Detect which cell encompasses the target text, then output its [x, y] center coordinate. 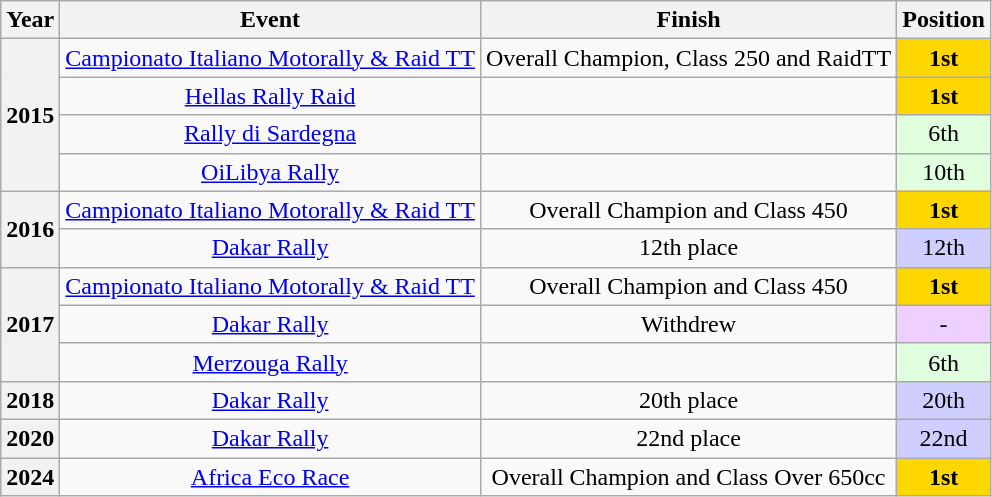
22nd [944, 438]
12th [944, 248]
Year [30, 20]
Africa Eco Race [270, 477]
22nd place [688, 438]
12th place [688, 248]
20th [944, 400]
Hellas Rally Raid [270, 96]
Withdrew [688, 324]
Overall Champion and Class Over 650cc [688, 477]
OiLibya Rally [270, 172]
- [944, 324]
2024 [30, 477]
2016 [30, 229]
2020 [30, 438]
2018 [30, 400]
Finish [688, 20]
Overall Champion, Class 250 and RaidTT [688, 58]
Position [944, 20]
20th place [688, 400]
Event [270, 20]
2017 [30, 324]
2015 [30, 115]
10th [944, 172]
Rally di Sardegna [270, 134]
Merzouga Rally [270, 362]
